Find where the given text appears and provide that cell's center as (x, y) coordinate. 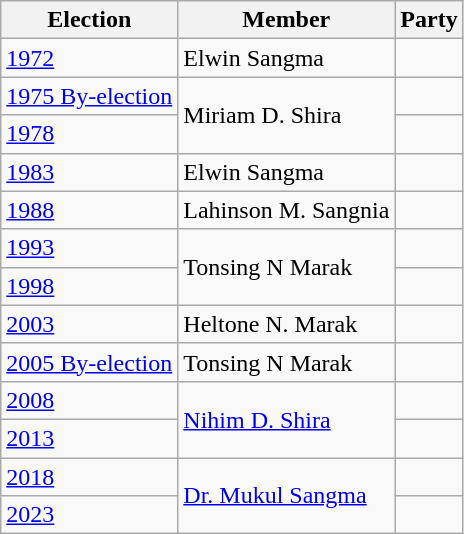
1998 (90, 286)
1975 By-election (90, 96)
2003 (90, 324)
Election (90, 20)
Nihim D. Shira (286, 419)
Member (286, 20)
1983 (90, 172)
Dr. Mukul Sangma (286, 496)
2005 By-election (90, 362)
2018 (90, 477)
Lahinson M. Sangnia (286, 210)
1988 (90, 210)
2023 (90, 515)
Party (429, 20)
Heltone N. Marak (286, 324)
1993 (90, 248)
1978 (90, 134)
2013 (90, 438)
2008 (90, 400)
1972 (90, 58)
Miriam D. Shira (286, 115)
